From the cell containing the given text, extract its center point as [x, y] coordinate. 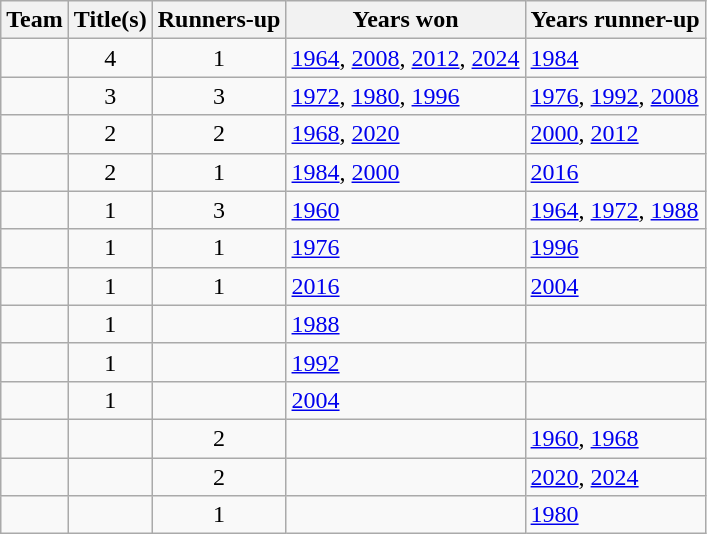
Team [35, 20]
1968, 2020 [406, 134]
Years won [406, 20]
1964, 1972, 1988 [615, 210]
1980 [615, 515]
1984 [615, 58]
1976 [406, 248]
2020, 2024 [615, 477]
1964, 2008, 2012, 2024 [406, 58]
1992 [406, 362]
2000, 2012 [615, 134]
4 [110, 58]
1960 [406, 210]
Years runner-up [615, 20]
1972, 1980, 1996 [406, 96]
1960, 1968 [615, 438]
1976, 1992, 2008 [615, 96]
1996 [615, 248]
Runners-up [219, 20]
Title(s) [110, 20]
1988 [406, 324]
1984, 2000 [406, 172]
